Output the (X, Y) coordinate of the center of the cell containing the given text.  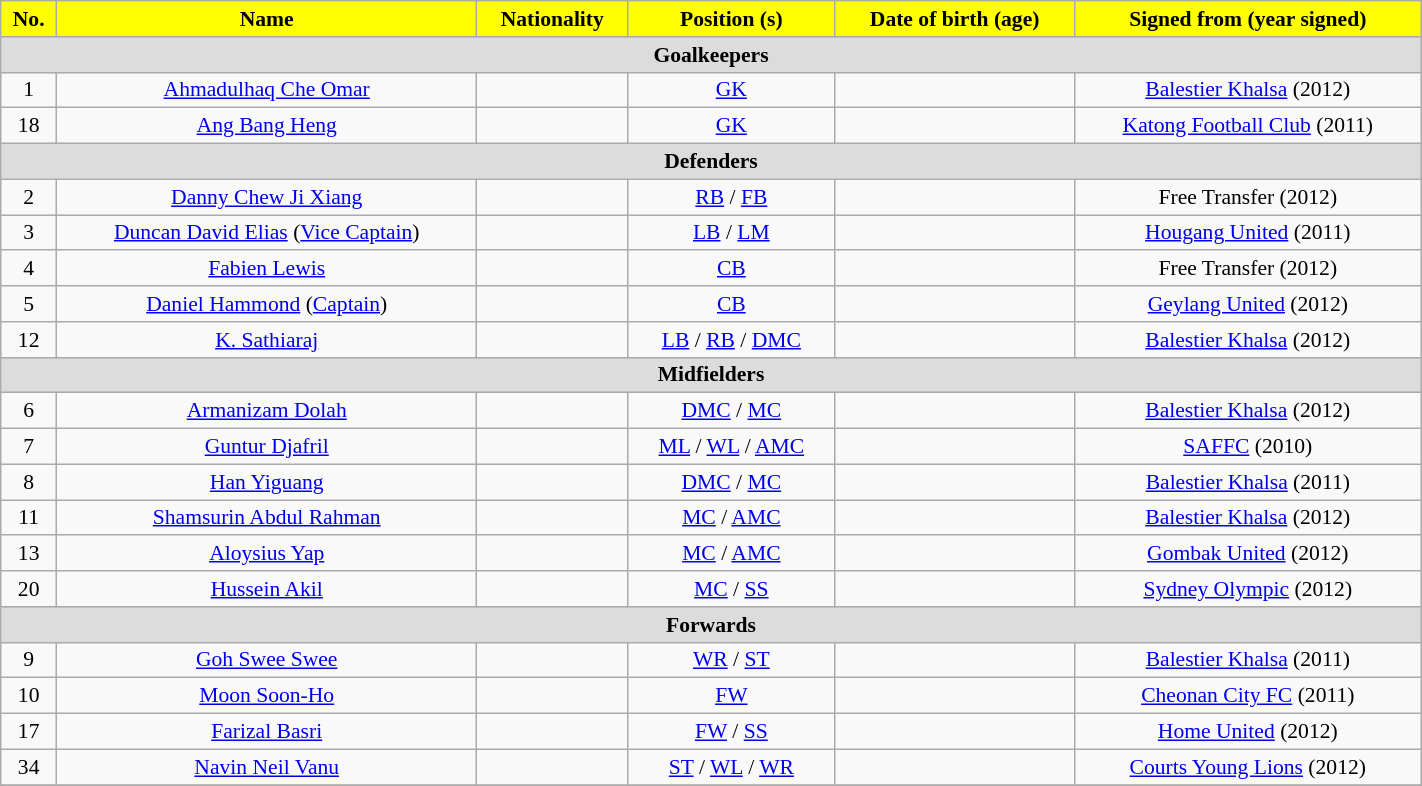
Goalkeepers (711, 55)
Farizal Basri (267, 732)
Midfielders (711, 375)
SAFFC (2010) (1248, 447)
8 (29, 482)
Sydney Olympic (2012) (1248, 589)
LB / RB / DMC (732, 340)
No. (29, 19)
Katong Football Club (2011) (1248, 126)
11 (29, 518)
ML / WL / AMC (732, 447)
Hussein Akil (267, 589)
MC / SS (732, 589)
Cheonan City FC (2011) (1248, 696)
1 (29, 90)
4 (29, 269)
WR / ST (732, 660)
Signed from (year signed) (1248, 19)
Ahmadulhaq Che Omar (267, 90)
RB / FB (732, 197)
Forwards (711, 625)
Position (s) (732, 19)
Shamsurin Abdul Rahman (267, 518)
12 (29, 340)
Defenders (711, 162)
Ang Bang Heng (267, 126)
Daniel Hammond (Captain) (267, 304)
Date of birth (age) (954, 19)
10 (29, 696)
Name (267, 19)
LB / LM (732, 233)
Aloysius Yap (267, 554)
ST / WL / WR (732, 767)
3 (29, 233)
Armanizam Dolah (267, 411)
6 (29, 411)
34 (29, 767)
Duncan David Elias (Vice Captain) (267, 233)
FW (732, 696)
18 (29, 126)
Geylang United (2012) (1248, 304)
Fabien Lewis (267, 269)
Home United (2012) (1248, 732)
Nationality (552, 19)
Courts Young Lions (2012) (1248, 767)
17 (29, 732)
Navin Neil Vanu (267, 767)
Han Yiguang (267, 482)
FW / SS (732, 732)
7 (29, 447)
Hougang United (2011) (1248, 233)
Goh Swee Swee (267, 660)
Guntur Djafril (267, 447)
9 (29, 660)
Moon Soon-Ho (267, 696)
Gombak United (2012) (1248, 554)
2 (29, 197)
5 (29, 304)
13 (29, 554)
K. Sathiaraj (267, 340)
Danny Chew Ji Xiang (267, 197)
20 (29, 589)
